Locate the cell with the specified text and output its [X, Y] center coordinate. 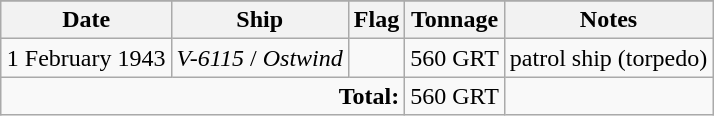
Total: [202, 96]
Date [86, 20]
Tonnage [455, 20]
Flag [376, 20]
Notes [608, 20]
V-6115 / Ostwind [260, 58]
patrol ship (torpedo) [608, 58]
1 February 1943 [86, 58]
Ship [260, 20]
